Find where the given text appears and provide that cell's center as [x, y] coordinate. 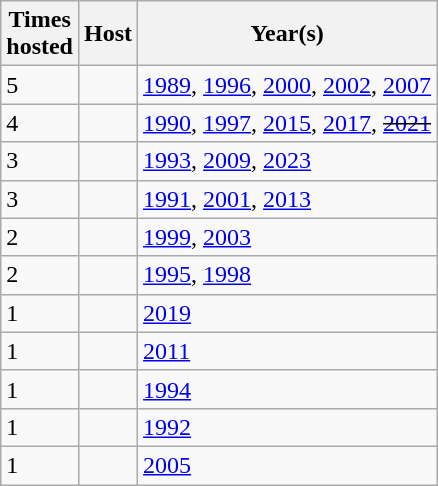
5 [40, 85]
Year(s) [288, 34]
1992 [288, 427]
1991, 2001, 2013 [288, 199]
2011 [288, 351]
1990, 1997, 2015, 2017, 2021 [288, 123]
Host [108, 34]
1999, 2003 [288, 237]
4 [40, 123]
Times hosted [40, 34]
1989, 1996, 2000, 2002, 2007 [288, 85]
1993, 2009, 2023 [288, 161]
2005 [288, 465]
1995, 1998 [288, 275]
1994 [288, 389]
2019 [288, 313]
